From the cell containing the given text, extract its center point as [X, Y] coordinate. 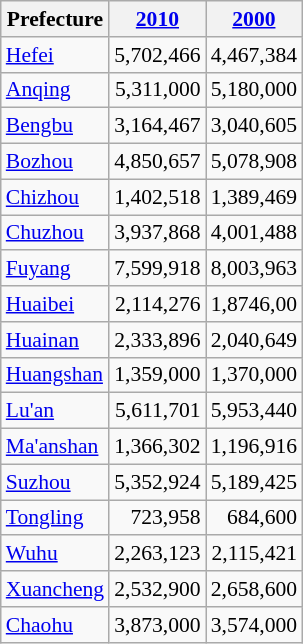
Anqing [55, 90]
5,352,924 [157, 482]
8,003,963 [254, 269]
1,402,518 [157, 197]
3,574,000 [254, 625]
5,611,701 [157, 411]
2,115,421 [254, 554]
1,389,469 [254, 197]
Huaibei [55, 304]
4,467,384 [254, 55]
7,599,918 [157, 269]
3,873,000 [157, 625]
4,850,657 [157, 162]
Ma'anshan [55, 447]
5,311,000 [157, 90]
5,180,000 [254, 90]
Chuzhou [55, 233]
Lu'an [55, 411]
1,370,000 [254, 375]
2000 [254, 19]
Chizhou [55, 197]
1,359,000 [157, 375]
2,333,896 [157, 340]
2,658,600 [254, 589]
2,114,276 [157, 304]
1,196,916 [254, 447]
Wuhu [55, 554]
5,953,440 [254, 411]
2,263,123 [157, 554]
5,189,425 [254, 482]
Hefei [55, 55]
3,937,868 [157, 233]
Bengbu [55, 126]
5,078,908 [254, 162]
Suzhou [55, 482]
5,702,466 [157, 55]
Fuyang [55, 269]
Prefecture [55, 19]
684,600 [254, 518]
3,040,605 [254, 126]
3,164,467 [157, 126]
Huainan [55, 340]
2010 [157, 19]
1,8746,00 [254, 304]
Tongling [55, 518]
Chaohu [55, 625]
Bozhou [55, 162]
1,366,302 [157, 447]
Xuancheng [55, 589]
4,001,488 [254, 233]
2,532,900 [157, 589]
2,040,649 [254, 340]
Huangshan [55, 375]
723,958 [157, 518]
